Output the (X, Y) coordinate of the center of the cell containing the given text.  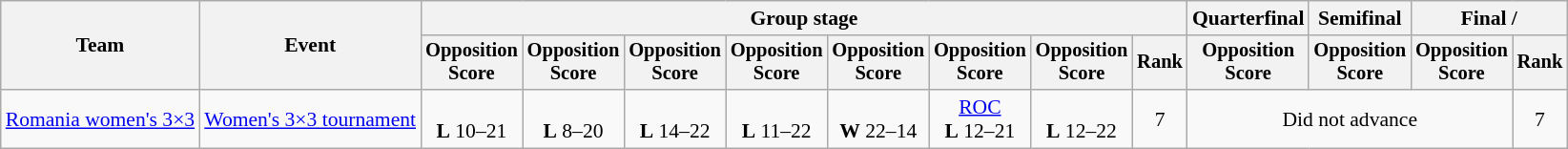
ROCL 12–21 (980, 118)
L 10–21 (471, 118)
Quarterfinal (1248, 18)
Semifinal (1360, 18)
Romania women's 3×3 (100, 118)
Women's 3×3 tournament (310, 118)
W 22–14 (877, 118)
Group stage (804, 18)
L 11–22 (776, 118)
Event (310, 46)
L 14–22 (675, 118)
Final / (1489, 18)
L 12–22 (1082, 118)
L 8–20 (574, 118)
Team (100, 46)
Did not advance (1351, 118)
